For the text-containing cell, return its midpoint in (X, Y) coordinate format. 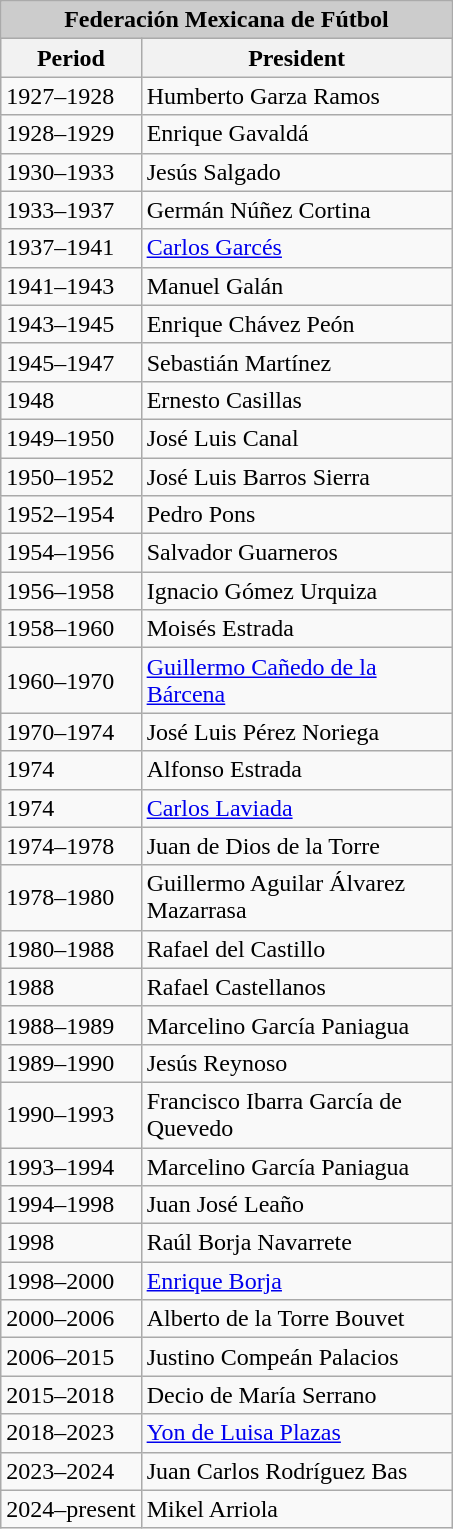
1998–2000 (71, 1281)
Enrique Borja (296, 1281)
1974–1978 (71, 846)
Period (71, 58)
1978–1980 (71, 898)
Juan de Dios de la Torre (296, 846)
Pedro Pons (296, 515)
1933–1937 (71, 210)
Humberto Garza Ramos (296, 96)
1994–1998 (71, 1205)
1952–1954 (71, 515)
José Luis Barros Sierra (296, 477)
1988–1989 (71, 1025)
1927–1928 (71, 96)
1945–1947 (71, 362)
1948 (71, 400)
Juan José Leaño (296, 1205)
Moisés Estrada (296, 629)
Ernesto Casillas (296, 400)
1980–1988 (71, 949)
Ignacio Gómez Urquiza (296, 591)
Rafael del Castillo (296, 949)
2023–2024 (71, 1471)
1928–1929 (71, 134)
Guillermo Aguilar Álvarez Mazarrasa (296, 898)
Raúl Borja Navarrete (296, 1243)
Sebastián Martínez (296, 362)
1956–1958 (71, 591)
Jesús Reynoso (296, 1063)
1993–1994 (71, 1167)
1949–1950 (71, 438)
Guillermo Cañedo de la Bárcena (296, 680)
1930–1933 (71, 172)
Mikel Arriola (296, 1509)
2015–2018 (71, 1395)
1989–1990 (71, 1063)
Enrique Chávez Peón (296, 324)
Francisco Ibarra García de Quevedo (296, 1114)
1950–1952 (71, 477)
1960–1970 (71, 680)
1998 (71, 1243)
President (296, 58)
José Luis Pérez Noriega (296, 732)
Germán Núñez Cortina (296, 210)
1970–1974 (71, 732)
Decio de María Serrano (296, 1395)
Rafael Castellanos (296, 987)
Jesús Salgado (296, 172)
2006–2015 (71, 1357)
Yon de Luisa Plazas (296, 1433)
Federación Mexicana de Fútbol (226, 20)
José Luis Canal (296, 438)
Alfonso Estrada (296, 770)
2018–2023 (71, 1433)
Manuel Galán (296, 286)
1954–1956 (71, 553)
2000–2006 (71, 1319)
1941–1943 (71, 286)
1958–1960 (71, 629)
Alberto de la Torre Bouvet (296, 1319)
2024–present (71, 1509)
1988 (71, 987)
Juan Carlos Rodríguez Bas (296, 1471)
Carlos Garcés (296, 248)
Salvador Guarneros (296, 553)
Enrique Gavaldá (296, 134)
Carlos Laviada (296, 808)
1937–1941 (71, 248)
1990–1993 (71, 1114)
1943–1945 (71, 324)
Justino Compeán Palacios (296, 1357)
